Detect which cell encompasses the target text, then output its [x, y] center coordinate. 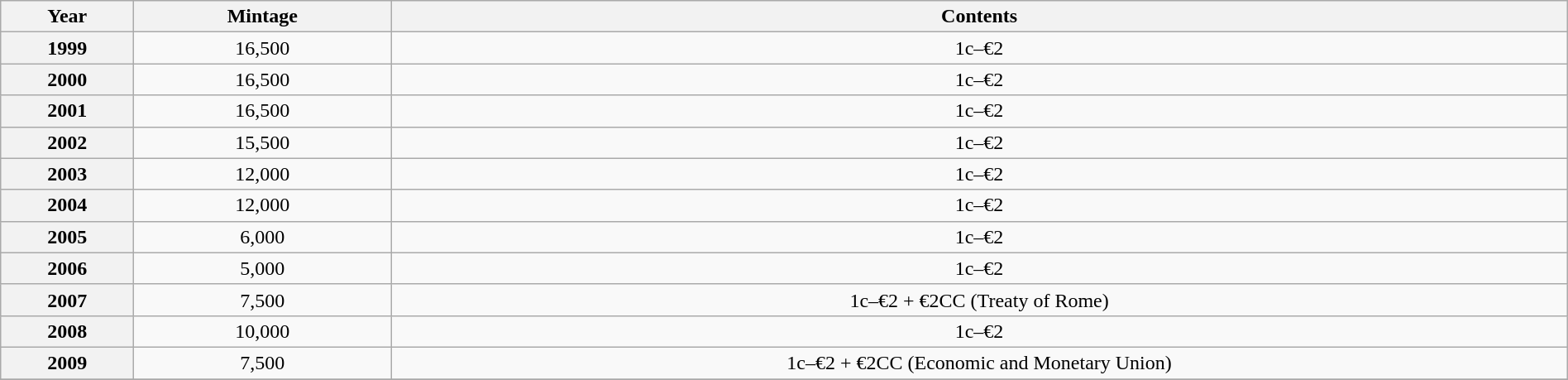
Mintage [263, 17]
2000 [68, 79]
2006 [68, 268]
2004 [68, 205]
10,000 [263, 331]
1c–€2 + €2CC (Economic and Monetary Union) [979, 363]
Year [68, 17]
6,000 [263, 237]
2001 [68, 111]
5,000 [263, 268]
2003 [68, 174]
15,500 [263, 142]
2002 [68, 142]
Contents [979, 17]
2007 [68, 300]
2009 [68, 363]
1999 [68, 48]
1c–€2 + €2CC (Treaty of Rome) [979, 300]
2005 [68, 237]
2008 [68, 331]
